Output the (x, y) coordinate of the center of the cell containing the given text.  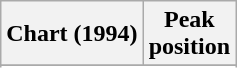
Peakposition (189, 34)
Chart (1994) (72, 34)
